Identify which cell holds the provided text, then report its [X, Y] central coordinate. 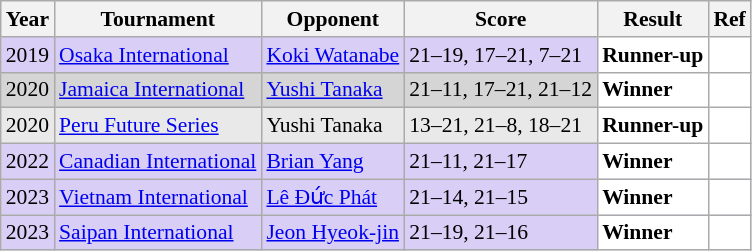
21–11, 17–21, 21–12 [500, 90]
Lê Đức Phát [332, 197]
Saipan International [158, 233]
21–19, 17–21, 7–21 [500, 55]
Score [500, 19]
2019 [28, 55]
Jamaica International [158, 90]
Peru Future Series [158, 126]
Vietnam International [158, 197]
13–21, 21–8, 18–21 [500, 126]
2022 [28, 162]
Jeon Hyeok-jin [332, 233]
21–11, 21–17 [500, 162]
Tournament [158, 19]
Ref [729, 19]
Koki Watanabe [332, 55]
Opponent [332, 19]
21–14, 21–15 [500, 197]
Canadian International [158, 162]
21–19, 21–16 [500, 233]
Brian Yang [332, 162]
Result [652, 19]
Year [28, 19]
Osaka International [158, 55]
